Find where the given text appears and provide that cell's center as (x, y) coordinate. 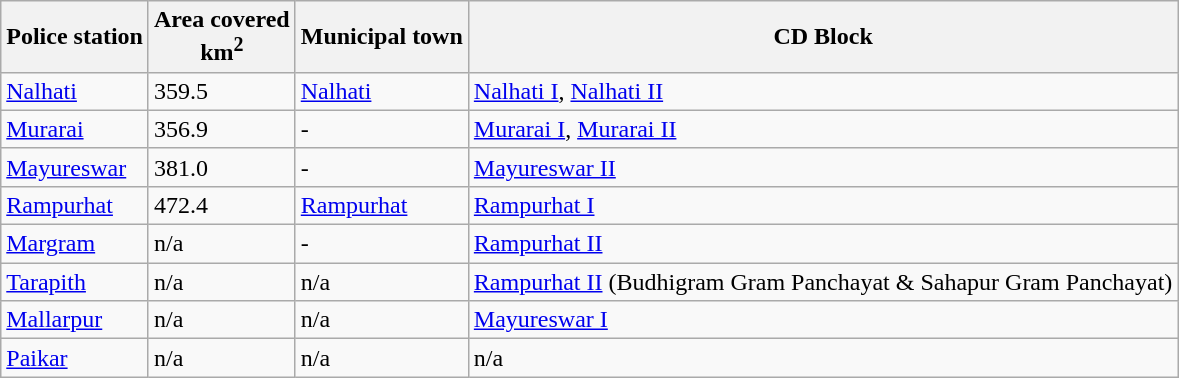
Mayureswar I (823, 320)
Mayureswar II (823, 167)
Police station (75, 37)
Mayureswar (75, 167)
Nalhati I, Nalhati II (823, 91)
Rampurhat I (823, 205)
CD Block (823, 37)
Paikar (75, 358)
Rampurhat II (823, 244)
Tarapith (75, 282)
Rampurhat II (Budhigram Gram Panchayat & Sahapur Gram Panchayat) (823, 282)
Municipal town (382, 37)
381.0 (222, 167)
472.4 (222, 205)
356.9 (222, 129)
Murarai I, Murarai II (823, 129)
Margram (75, 244)
Mallarpur (75, 320)
Murarai (75, 129)
Area coveredkm2 (222, 37)
359.5 (222, 91)
